Scan for the cell matching the given text and deliver its (x, y) coordinate at center. 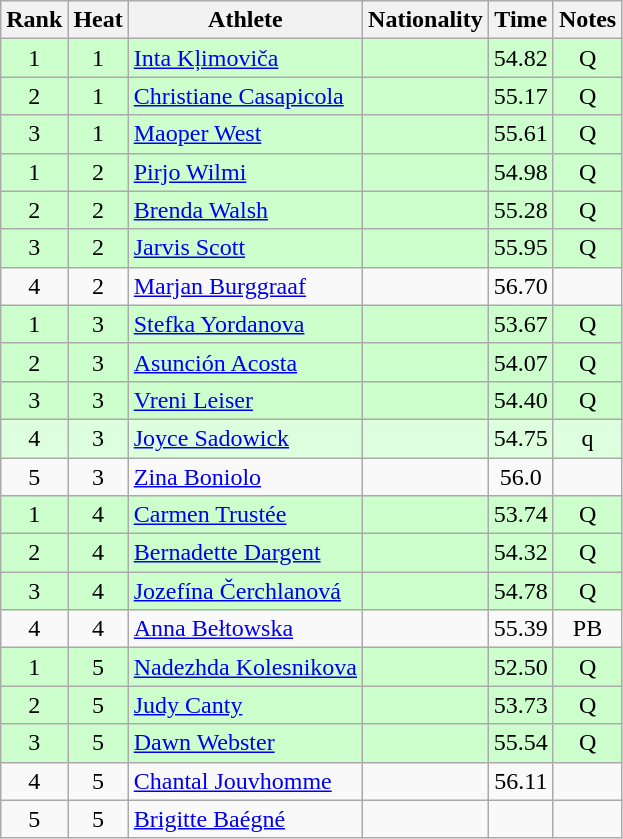
55.95 (520, 248)
Brenda Walsh (245, 210)
55.28 (520, 210)
53.73 (520, 705)
Joyce Sadowick (245, 438)
Marjan Burggraaf (245, 286)
Carmen Trustée (245, 515)
55.39 (520, 629)
Rank (34, 20)
54.40 (520, 400)
55.61 (520, 134)
56.0 (520, 477)
Heat (98, 20)
Jarvis Scott (245, 248)
54.07 (520, 362)
53.67 (520, 324)
Asunción Acosta (245, 362)
PB (587, 629)
Chantal Jouvhomme (245, 781)
Time (520, 20)
Bernadette Dargent (245, 553)
Pirjo Wilmi (245, 172)
Judy Canty (245, 705)
54.82 (520, 58)
Athlete (245, 20)
Jozefína Čerchlanová (245, 591)
Stefka Yordanova (245, 324)
55.54 (520, 743)
52.50 (520, 667)
Anna Bełtowska (245, 629)
55.17 (520, 96)
56.70 (520, 286)
54.78 (520, 591)
56.11 (520, 781)
Nadezhda Kolesnikova (245, 667)
Zina Boniolo (245, 477)
54.75 (520, 438)
54.32 (520, 553)
Brigitte Baégné (245, 819)
Nationality (426, 20)
q (587, 438)
Vreni Leiser (245, 400)
Maoper West (245, 134)
Dawn Webster (245, 743)
54.98 (520, 172)
53.74 (520, 515)
Christiane Casapicola (245, 96)
Inta Kļimoviča (245, 58)
Notes (587, 20)
